Find where the given text appears and provide that cell's center as [x, y] coordinate. 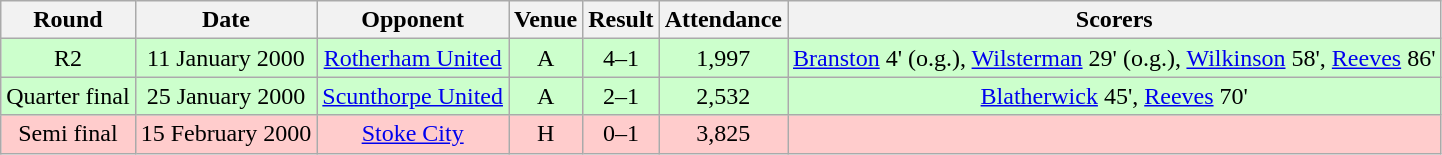
Attendance [723, 20]
Date [226, 20]
Round [68, 20]
0–1 [621, 134]
Scorers [1115, 20]
25 January 2000 [226, 96]
15 February 2000 [226, 134]
H [545, 134]
Semi final [68, 134]
2–1 [621, 96]
4–1 [621, 58]
Opponent [413, 20]
3,825 [723, 134]
Blatherwick 45', Reeves 70' [1115, 96]
Result [621, 20]
Scunthorpe United [413, 96]
Branston 4' (o.g.), Wilsterman 29' (o.g.), Wilkinson 58', Reeves 86' [1115, 58]
2,532 [723, 96]
1,997 [723, 58]
11 January 2000 [226, 58]
Quarter final [68, 96]
Rotherham United [413, 58]
R2 [68, 58]
Venue [545, 20]
Stoke City [413, 134]
